Return the (x, y) coordinate for the center point of the cell that contains the specified text.  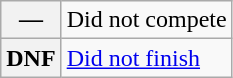
Did not finish (146, 58)
DNF (31, 58)
Did not compete (146, 20)
— (31, 20)
